Return the [x, y] coordinate for the center point of the cell that contains the specified text.  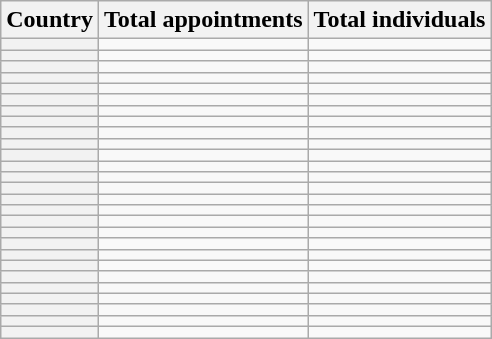
Country [50, 20]
Total individuals [400, 20]
Total appointments [203, 20]
